Extract the (x, y) coordinate from the center of the cell holding the provided text.  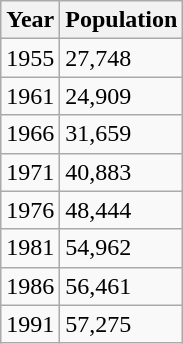
1986 (30, 286)
48,444 (122, 210)
54,962 (122, 248)
Year (30, 20)
1991 (30, 324)
1966 (30, 134)
56,461 (122, 286)
1976 (30, 210)
1961 (30, 96)
24,909 (122, 96)
40,883 (122, 172)
31,659 (122, 134)
1971 (30, 172)
Population (122, 20)
57,275 (122, 324)
1981 (30, 248)
27,748 (122, 58)
1955 (30, 58)
